Extract the [x, y] coordinate from the center of the cell holding the provided text.  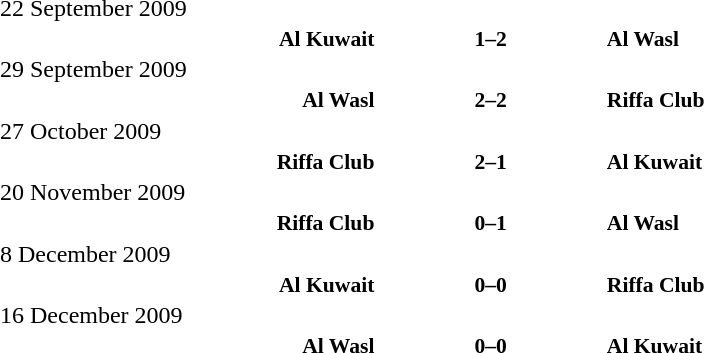
1–2 [490, 38]
2–2 [490, 100]
0–0 [490, 284]
0–1 [490, 223]
2–1 [490, 162]
